Locate the cell with the specified text and output its [x, y] center coordinate. 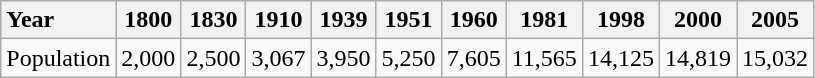
2,000 [148, 58]
1960 [474, 20]
5,250 [408, 58]
3,067 [278, 58]
1830 [214, 20]
14,819 [698, 58]
2000 [698, 20]
1981 [544, 20]
1939 [344, 20]
2,500 [214, 58]
1910 [278, 20]
14,125 [620, 58]
3,950 [344, 58]
1951 [408, 20]
Population [58, 58]
1800 [148, 20]
11,565 [544, 58]
2005 [774, 20]
Year [58, 20]
15,032 [774, 58]
1998 [620, 20]
7,605 [474, 58]
